From the cell containing the given text, extract its center point as [x, y] coordinate. 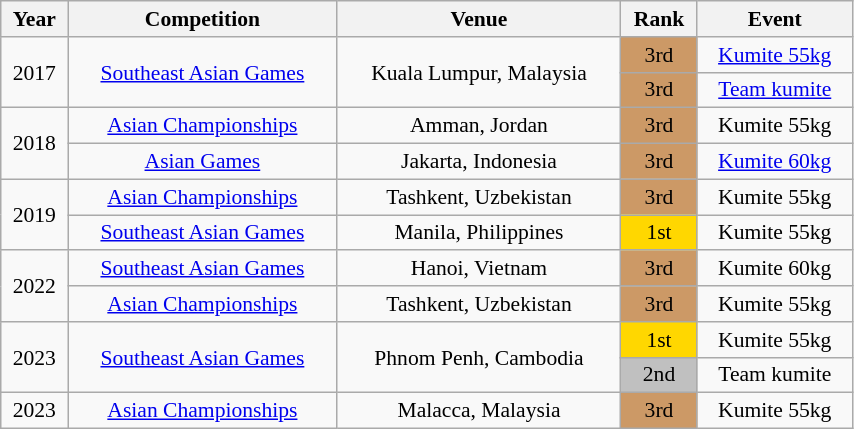
Manila, Philippines [479, 233]
Kuala Lumpur, Malaysia [479, 72]
Malacca, Malaysia [479, 411]
2019 [34, 214]
Hanoi, Vietnam [479, 269]
Jakarta, Indonesia [479, 162]
Asian Games [202, 162]
2022 [34, 286]
2nd [659, 375]
Year [34, 19]
Rank [659, 19]
2018 [34, 144]
Competition [202, 19]
Venue [479, 19]
Phnom Penh, Cambodia [479, 358]
Event [774, 19]
Amman, Jordan [479, 126]
2017 [34, 72]
